Capture the cell that displays the provided text and extract its [X, Y] central coordinate. 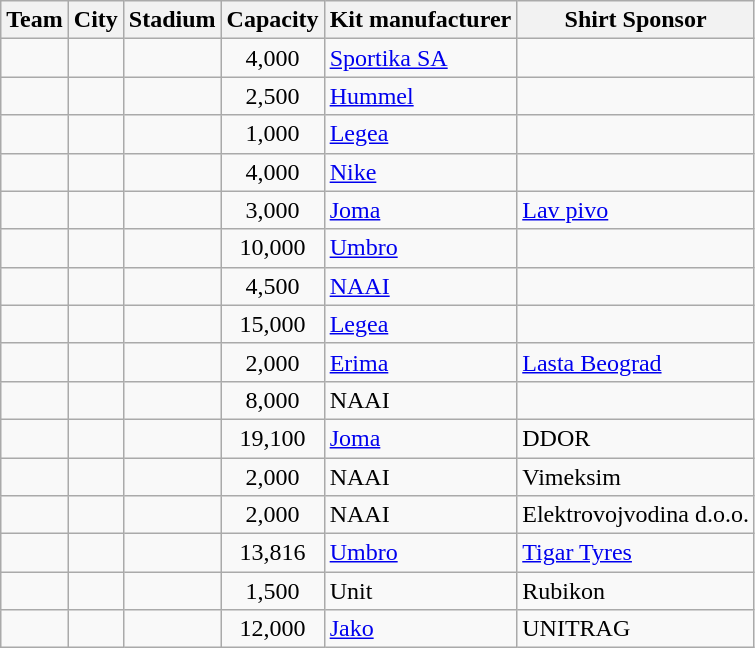
1,000 [272, 134]
10,000 [272, 248]
13,816 [272, 553]
Nike [420, 172]
Vimeksim [636, 477]
Capacity [272, 20]
Rubikon [636, 591]
Lasta Beograd [636, 362]
3,000 [272, 210]
Team [35, 20]
12,000 [272, 629]
Jako [420, 629]
DDOR [636, 438]
2,500 [272, 96]
UNITRAG [636, 629]
8,000 [272, 400]
4,500 [272, 286]
Stadium [172, 20]
Tigar Tyres [636, 553]
Hummel [420, 96]
Lav pivo [636, 210]
15,000 [272, 324]
Sportika SA [420, 58]
19,100 [272, 438]
1,500 [272, 591]
Elektrovojvodina d.o.o. [636, 515]
Unit [420, 591]
Erima [420, 362]
Shirt Sponsor [636, 20]
City [96, 20]
Kit manufacturer [420, 20]
